Return (x, y) of the center of cell containing provided text 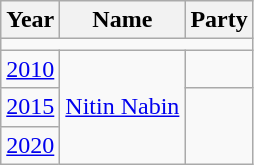
2020 (30, 145)
2015 (30, 107)
Name (122, 20)
Nitin Nabin (122, 107)
Year (30, 20)
2010 (30, 69)
Party (219, 20)
